Locate the cell with the specified text and output its [X, Y] center coordinate. 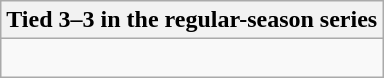
Tied 3–3 in the regular-season series [192, 20]
